Pinpoint the cell where the given text exists, returning its [X, Y] midpoint coordinate. 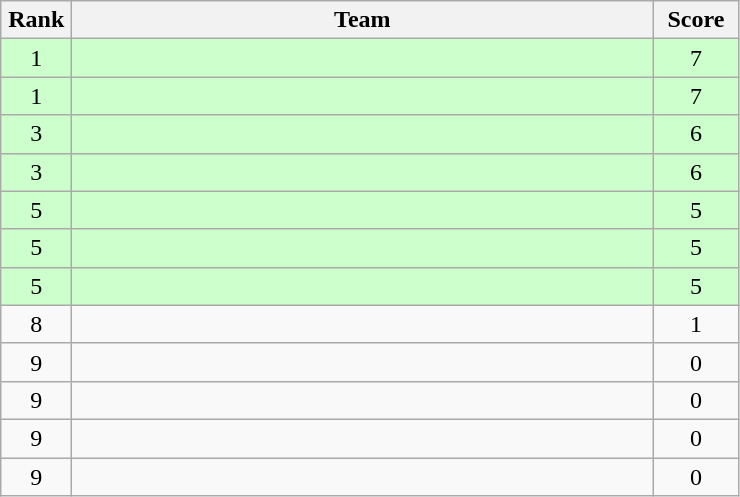
8 [36, 324]
Rank [36, 20]
Team [362, 20]
Score [696, 20]
